Determine the (X, Y) coordinate at the center of the cell enclosing the given text.  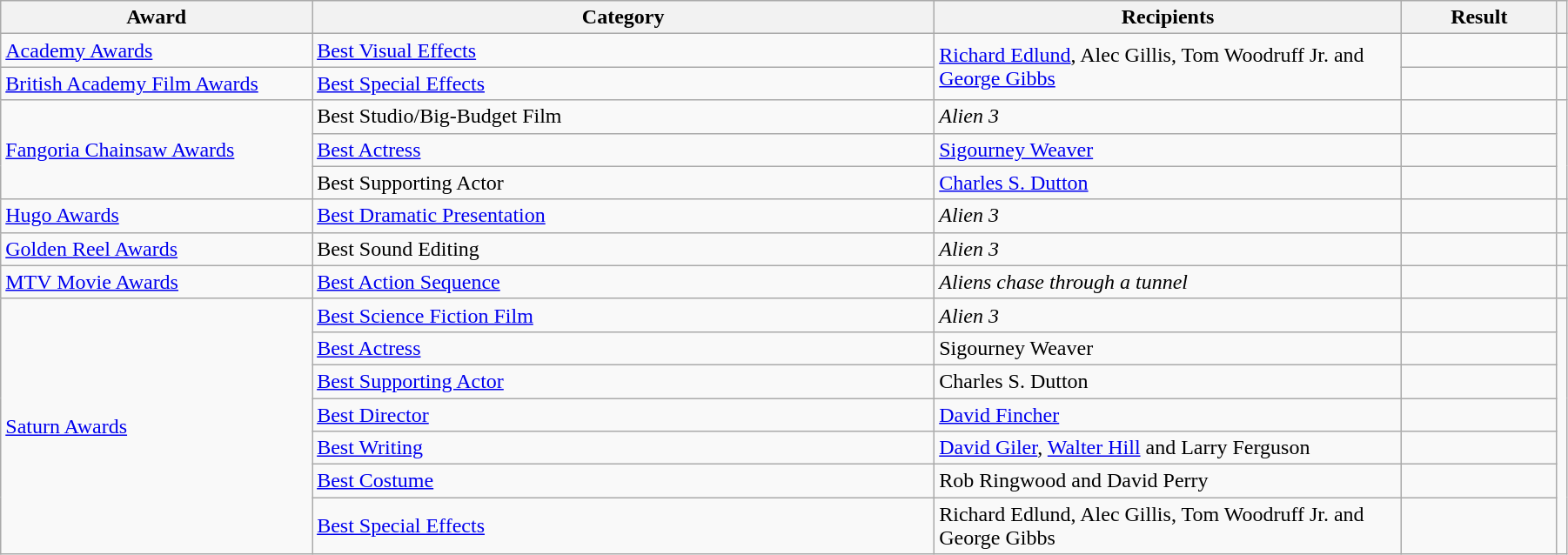
Hugo Awards (157, 216)
Best Visual Effects (623, 50)
Category (623, 17)
Aliens chase through a tunnel (1168, 282)
MTV Movie Awards (157, 282)
Best Studio/Big-Budget Film (623, 117)
Best Dramatic Presentation (623, 216)
Result (1479, 17)
Recipients (1168, 17)
David Fincher (1168, 415)
Award (157, 17)
David Giler, Walter Hill and Larry Ferguson (1168, 448)
Saturn Awards (157, 426)
Best Sound Editing (623, 249)
Best Writing (623, 448)
Academy Awards (157, 50)
Best Costume (623, 481)
British Academy Film Awards (157, 84)
Best Science Fiction Film (623, 315)
Best Action Sequence (623, 282)
Rob Ringwood and David Perry (1168, 481)
Golden Reel Awards (157, 249)
Best Director (623, 415)
Fangoria Chainsaw Awards (157, 150)
